Output the [x, y] coordinate of the center of the cell containing the given text.  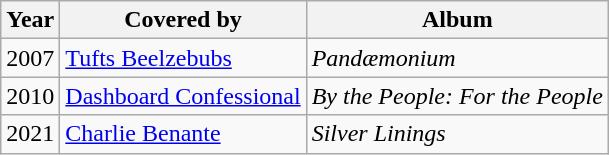
2021 [30, 134]
Tufts Beelzebubs [183, 58]
Pandæmonium [457, 58]
Covered by [183, 20]
2010 [30, 96]
Album [457, 20]
Dashboard Confessional [183, 96]
Charlie Benante [183, 134]
2007 [30, 58]
Year [30, 20]
Silver Linings [457, 134]
By the People: For the People [457, 96]
